Scan for the cell matching the given text and deliver its [X, Y] coordinate at center. 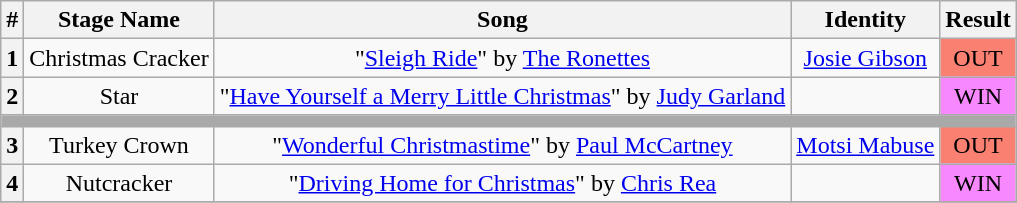
"Wonderful Christmastime" by Paul McCartney [502, 145]
Identity [866, 20]
3 [12, 145]
4 [12, 183]
Christmas Cracker [119, 58]
Song [502, 20]
Star [119, 96]
Motsi Mabuse [866, 145]
# [12, 20]
Stage Name [119, 20]
Turkey Crown [119, 145]
2 [12, 96]
"Have Yourself a Merry Little Christmas" by Judy Garland [502, 96]
"Sleigh Ride" by The Ronettes [502, 58]
"Driving Home for Christmas" by Chris Rea [502, 183]
Result [978, 20]
Josie Gibson [866, 58]
Nutcracker [119, 183]
1 [12, 58]
